Find where the given text appears and provide that cell's center as (x, y) coordinate. 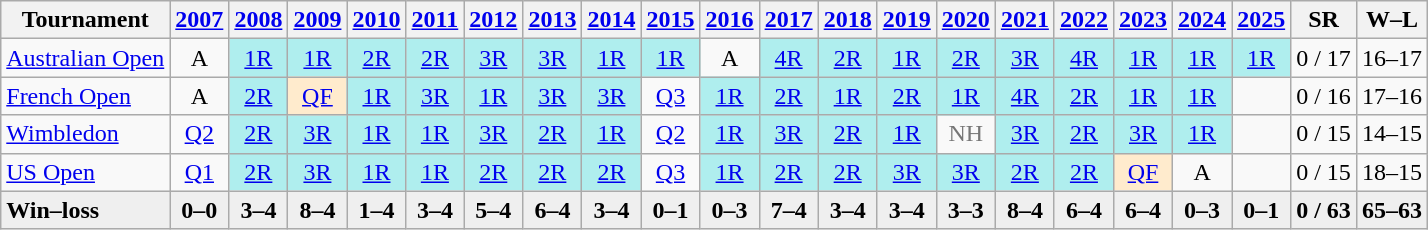
2013 (552, 20)
2023 (1142, 20)
5–4 (494, 210)
W–L (1392, 20)
NH (966, 134)
2010 (376, 20)
0 / 16 (1324, 96)
2011 (435, 20)
2018 (848, 20)
2014 (612, 20)
18–15 (1392, 172)
65–63 (1392, 210)
2012 (494, 20)
3–3 (966, 210)
Win–loss (86, 210)
Tournament (86, 20)
0 / 17 (1324, 58)
2008 (258, 20)
1–4 (376, 210)
2016 (730, 20)
2025 (1262, 20)
Australian Open (86, 58)
16–17 (1392, 58)
French Open (86, 96)
US Open (86, 172)
2007 (200, 20)
2021 (1024, 20)
Wimbledon (86, 134)
2022 (1084, 20)
2019 (906, 20)
Q1 (200, 172)
2020 (966, 20)
0 / 63 (1324, 210)
2009 (318, 20)
7–4 (788, 210)
2015 (670, 20)
2024 (1202, 20)
2017 (788, 20)
0–0 (200, 210)
17–16 (1392, 96)
14–15 (1392, 134)
SR (1324, 20)
